Determine the [x, y] coordinate at the center of the cell enclosing the given text.  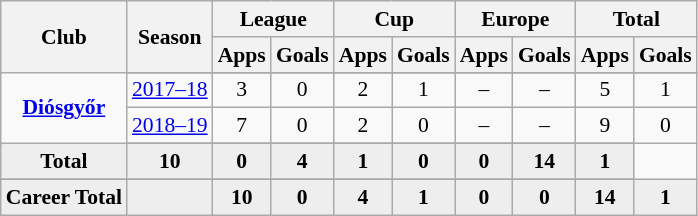
5 [605, 90]
Season [170, 36]
7 [242, 126]
2018–19 [170, 126]
9 [605, 126]
2017–18 [170, 90]
Club [64, 36]
Cup [394, 19]
Europe [516, 19]
3 [242, 90]
League [274, 19]
Diósgyőr [64, 108]
Career Total [64, 197]
